Extract the [x, y] coordinate from the center of the cell holding the provided text.  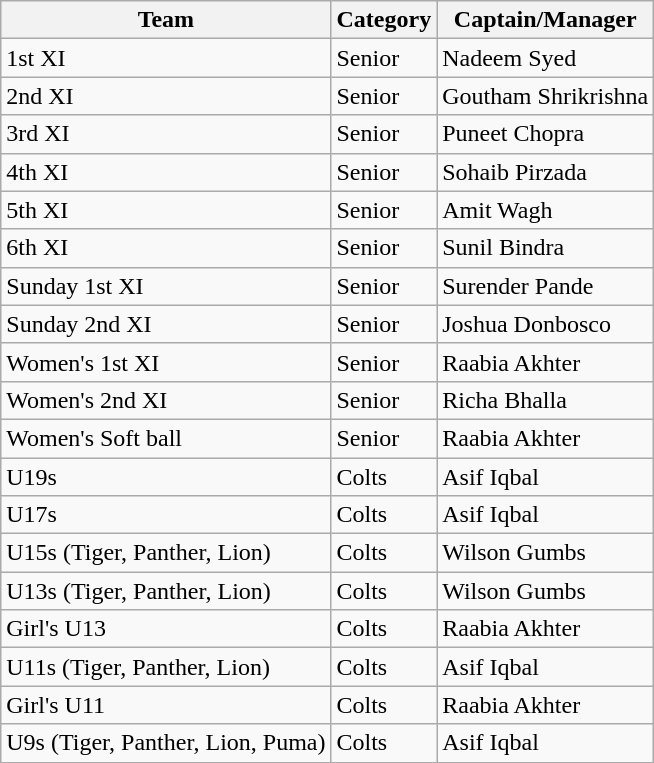
Nadeem Syed [546, 58]
Category [384, 20]
4th XI [166, 172]
Goutham Shrikrishna [546, 96]
Women's 1st XI [166, 362]
Sohaib Pirzada [546, 172]
Captain/Manager [546, 20]
Girl's U11 [166, 705]
2nd XI [166, 96]
U19s [166, 477]
Women's 2nd XI [166, 400]
Women's Soft ball [166, 438]
Team [166, 20]
U15s (Tiger, Panther, Lion) [166, 553]
Puneet Chopra [546, 134]
1st XI [166, 58]
Sunil Bindra [546, 248]
Richa Bhalla [546, 400]
Sunday 2nd XI [166, 324]
Amit Wagh [546, 210]
Surender Pande [546, 286]
U17s [166, 515]
U11s (Tiger, Panther, Lion) [166, 667]
Girl's U13 [166, 629]
5th XI [166, 210]
U13s (Tiger, Panther, Lion) [166, 591]
Joshua Donbosco [546, 324]
Sunday 1st XI [166, 286]
6th XI [166, 248]
3rd XI [166, 134]
U9s (Tiger, Panther, Lion, Puma) [166, 743]
